Extract the (X, Y) coordinate from the center of the cell holding the provided text.  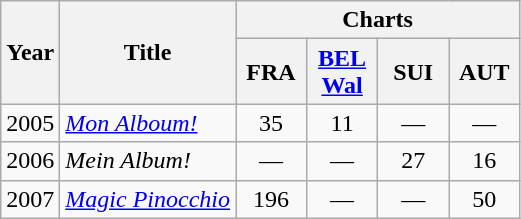
AUT (484, 72)
2007 (30, 199)
Title (148, 52)
Mon Alboum! (148, 123)
Magic Pinocchio (148, 199)
196 (272, 199)
Charts (378, 20)
Mein Album! (148, 161)
BELWal (342, 72)
2006 (30, 161)
11 (342, 123)
35 (272, 123)
2005 (30, 123)
Year (30, 52)
50 (484, 199)
SUI (414, 72)
27 (414, 161)
FRA (272, 72)
16 (484, 161)
